Return the [X, Y] coordinate for the center point of the cell that contains the specified text.  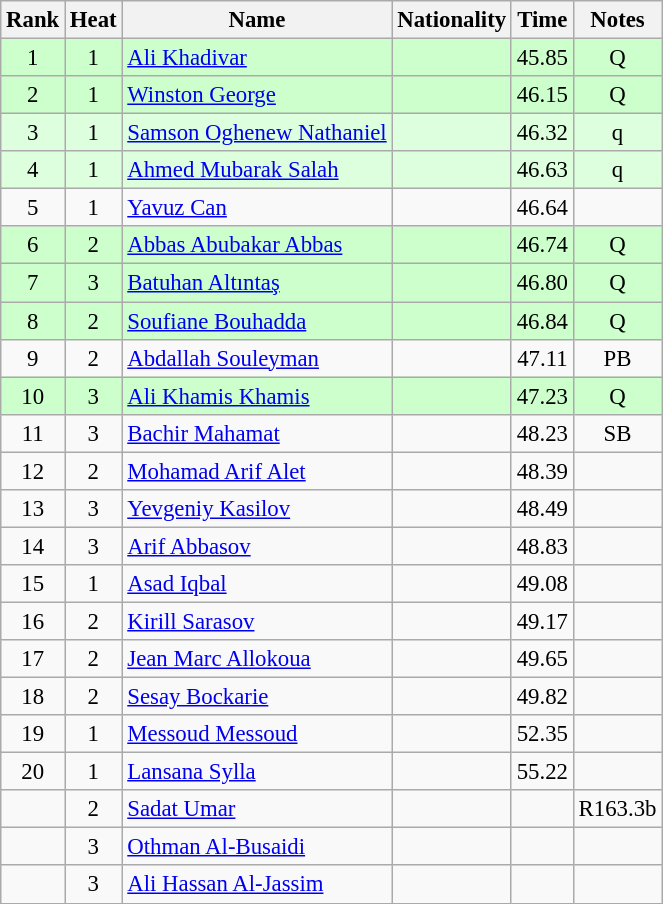
Time [542, 20]
PB [617, 358]
52.35 [542, 734]
Kirill Sarasov [257, 621]
48.49 [542, 509]
8 [33, 321]
Notes [617, 20]
Winston George [257, 95]
Rank [33, 20]
SB [617, 433]
Mohamad Arif Alet [257, 471]
46.84 [542, 321]
Abbas Abubakar Abbas [257, 245]
10 [33, 396]
55.22 [542, 772]
46.63 [542, 170]
48.39 [542, 471]
48.83 [542, 546]
Soufiane Bouhadda [257, 321]
7 [33, 283]
Ali Khamis Khamis [257, 396]
49.65 [542, 659]
11 [33, 433]
48.23 [542, 433]
47.23 [542, 396]
13 [33, 509]
12 [33, 471]
Sadat Umar [257, 809]
46.15 [542, 95]
16 [33, 621]
Arif Abbasov [257, 546]
Yevgeniy Kasilov [257, 509]
19 [33, 734]
49.17 [542, 621]
Ahmed Mubarak Salah [257, 170]
Samson Oghenew Nathaniel [257, 133]
Asad Iqbal [257, 584]
Messoud Messoud [257, 734]
Ali Khadivar [257, 58]
Nationality [452, 20]
Jean Marc Allokoua [257, 659]
Sesay Bockarie [257, 697]
Abdallah Souleyman [257, 358]
Yavuz Can [257, 208]
45.85 [542, 58]
46.64 [542, 208]
46.32 [542, 133]
20 [33, 772]
Name [257, 20]
15 [33, 584]
9 [33, 358]
47.11 [542, 358]
17 [33, 659]
46.74 [542, 245]
Batuhan Altıntaş [257, 283]
46.80 [542, 283]
49.82 [542, 697]
Bachir Mahamat [257, 433]
6 [33, 245]
14 [33, 546]
Lansana Sylla [257, 772]
Heat [94, 20]
R163.3b [617, 809]
4 [33, 170]
49.08 [542, 584]
Othman Al-Busaidi [257, 847]
Ali Hassan Al-Jassim [257, 885]
5 [33, 208]
18 [33, 697]
